Provide the [x, y] coordinate of the cell's center where the given text is located.  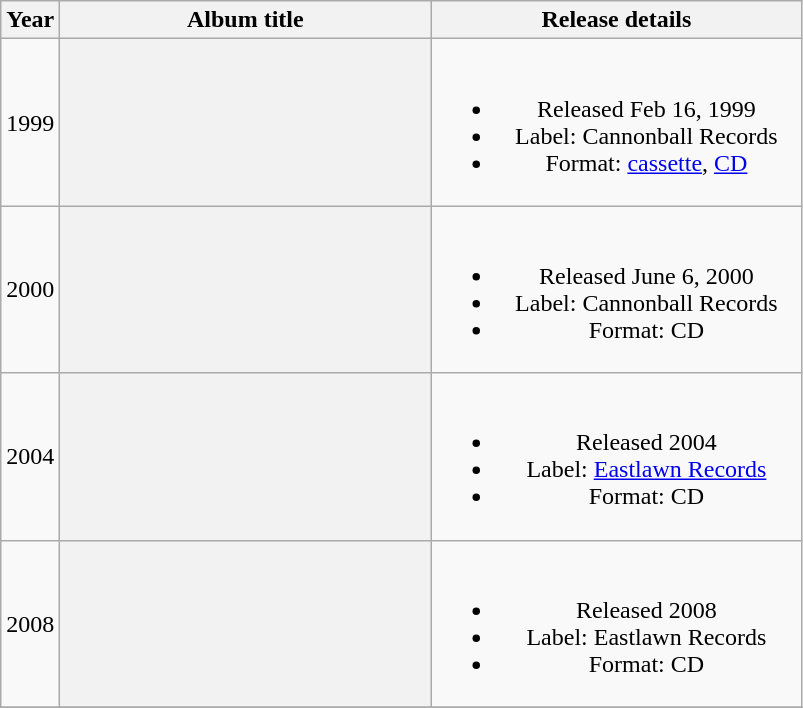
Album title [246, 20]
Released Feb 16, 1999Label: Cannonball RecordsFormat: cassette, CD [616, 122]
Release details [616, 20]
2008 [30, 624]
Released 2008Label: Eastlawn RecordsFormat: CD [616, 624]
2000 [30, 290]
Year [30, 20]
2004 [30, 456]
Released 2004Label: Eastlawn RecordsFormat: CD [616, 456]
1999 [30, 122]
Released June 6, 2000Label: Cannonball RecordsFormat: CD [616, 290]
